Return the [X, Y] coordinate for the center point of the cell that contains the specified text.  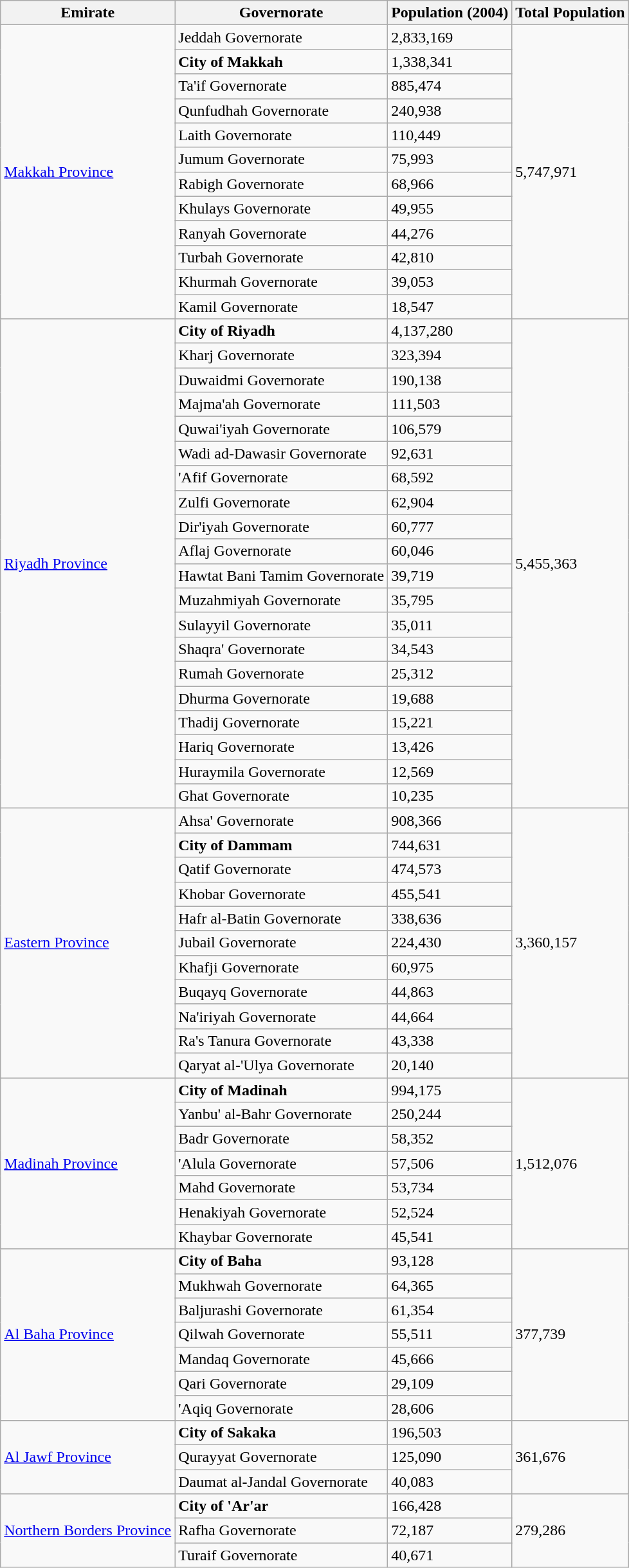
Hariq Governorate [282, 747]
42,810 [450, 257]
55,511 [450, 1335]
57,506 [450, 1163]
28,606 [450, 1408]
Ranyah Governorate [282, 233]
Qurayyat Governorate [282, 1457]
Population (2004) [450, 13]
Wadi ad-Dawasir Governorate [282, 453]
125,090 [450, 1457]
323,394 [450, 356]
1,338,341 [450, 62]
224,430 [450, 943]
Khobar Governorate [282, 894]
92,631 [450, 453]
60,777 [450, 527]
15,221 [450, 723]
Qaryat al-'Ulya Governorate [282, 1065]
Zulfi Governorate [282, 502]
Khafji Governorate [282, 967]
744,631 [450, 845]
62,904 [450, 502]
Qari Governorate [282, 1383]
Mandaq Governorate [282, 1359]
Dhurma Governorate [282, 698]
Qilwah Governorate [282, 1335]
Khaybar Governorate [282, 1237]
'Alula Governorate [282, 1163]
40,083 [450, 1481]
Yanbu' al-Bahr Governorate [282, 1115]
City of Makkah [282, 62]
'Aqiq Governorate [282, 1408]
Makkah Province [87, 172]
Khurmah Governorate [282, 282]
Henakiyah Governorate [282, 1212]
106,579 [450, 429]
Total Population [570, 13]
35,795 [450, 600]
City of Riyadh [282, 331]
25,312 [450, 673]
5,455,363 [570, 563]
Al Jawf Province [87, 1457]
Shaqra' Governorate [282, 649]
110,449 [450, 135]
5,747,971 [570, 172]
Sulayyil Governorate [282, 624]
34,543 [450, 649]
44,664 [450, 1016]
Aflaj Governorate [282, 551]
Governorate [282, 13]
250,244 [450, 1115]
Hawtat Bani Tamim Governorate [282, 576]
'Afif Governorate [282, 478]
Al Baha Province [87, 1335]
City of Sakaka [282, 1432]
3,360,157 [570, 943]
474,573 [450, 870]
18,547 [450, 307]
377,739 [570, 1335]
53,734 [450, 1188]
39,053 [450, 282]
Quwai'iyah Governorate [282, 429]
338,636 [450, 918]
2,833,169 [450, 37]
Huraymila Governorate [282, 772]
35,011 [450, 624]
240,938 [450, 111]
68,592 [450, 478]
52,524 [450, 1212]
Rafha Governorate [282, 1531]
Hafr al-Batin Governorate [282, 918]
43,338 [450, 1041]
29,109 [450, 1383]
361,676 [570, 1457]
Qunfudhah Governorate [282, 111]
994,175 [450, 1090]
Qatif Governorate [282, 870]
44,276 [450, 233]
Rumah Governorate [282, 673]
Ahsa' Governorate [282, 821]
Kamil Governorate [282, 307]
93,128 [450, 1261]
Kharj Governorate [282, 356]
Ta'if Governorate [282, 86]
12,569 [450, 772]
111,503 [450, 405]
Turaif Governorate [282, 1555]
Jumum Governorate [282, 160]
Turbah Governorate [282, 257]
Khulays Governorate [282, 208]
Duwaidmi Governorate [282, 380]
20,140 [450, 1065]
Northern Borders Province [87, 1531]
908,366 [450, 821]
196,503 [450, 1432]
City of Dammam [282, 845]
Daumat al-Jandal Governorate [282, 1481]
13,426 [450, 747]
Riyadh Province [87, 563]
Baljurashi Governorate [282, 1310]
64,365 [450, 1286]
Ghat Governorate [282, 796]
68,966 [450, 184]
City of Madinah [282, 1090]
72,187 [450, 1531]
Mahd Governorate [282, 1188]
885,474 [450, 86]
Rabigh Governorate [282, 184]
19,688 [450, 698]
44,863 [450, 992]
455,541 [450, 894]
Thadij Governorate [282, 723]
4,137,280 [450, 331]
Dir'iyah Governorate [282, 527]
75,993 [450, 160]
Na'iriyah Governorate [282, 1016]
Muzahmiyah Governorate [282, 600]
Ra's Tanura Governorate [282, 1041]
60,975 [450, 967]
City of Baha [282, 1261]
Buqayq Governorate [282, 992]
61,354 [450, 1310]
49,955 [450, 208]
Laith Governorate [282, 135]
10,235 [450, 796]
Mukhwah Governorate [282, 1286]
45,666 [450, 1359]
39,719 [450, 576]
40,671 [450, 1555]
Jeddah Governorate [282, 37]
Majma'ah Governorate [282, 405]
45,541 [450, 1237]
Madinah Province [87, 1163]
City of 'Ar'ar [282, 1506]
166,428 [450, 1506]
60,046 [450, 551]
279,286 [570, 1531]
1,512,076 [570, 1163]
Eastern Province [87, 943]
Badr Governorate [282, 1139]
58,352 [450, 1139]
190,138 [450, 380]
Emirate [87, 13]
Jubail Governorate [282, 943]
